From the cell containing the given text, extract its center point as (x, y) coordinate. 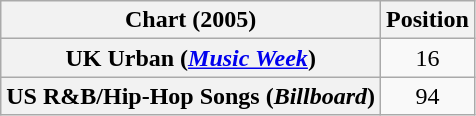
Position (428, 20)
UK Urban (Music Week) (191, 58)
94 (428, 96)
Chart (2005) (191, 20)
US R&B/Hip-Hop Songs (Billboard) (191, 96)
16 (428, 58)
